From the cell containing the given text, extract its center point as (X, Y) coordinate. 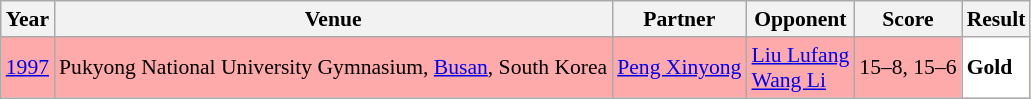
Partner (679, 19)
Year (28, 19)
15–8, 15–6 (908, 68)
Peng Xinyong (679, 68)
Opponent (800, 19)
1997 (28, 68)
Venue (333, 19)
Liu Lufang Wang Li (800, 68)
Result (996, 19)
Score (908, 19)
Pukyong National University Gymnasium, Busan, South Korea (333, 68)
Gold (996, 68)
